Identify which cell holds the provided text, then report its [X, Y] central coordinate. 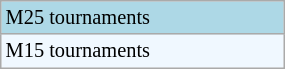
M15 tournaments [142, 51]
M25 tournaments [142, 17]
